Return (X, Y) of the center of cell containing provided text 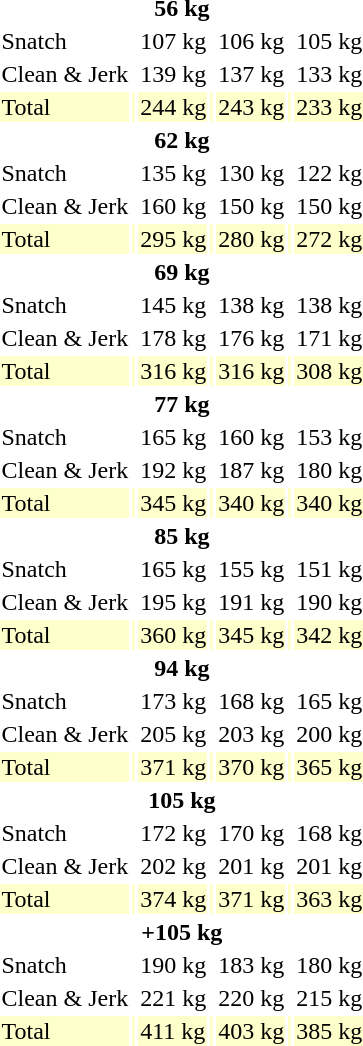
155 kg (252, 569)
173 kg (174, 701)
187 kg (252, 470)
411 kg (174, 1031)
220 kg (252, 998)
107 kg (174, 41)
195 kg (174, 602)
191 kg (252, 602)
145 kg (174, 305)
150 kg (252, 206)
168 kg (252, 701)
137 kg (252, 74)
202 kg (174, 866)
178 kg (174, 338)
172 kg (174, 833)
190 kg (174, 965)
295 kg (174, 239)
176 kg (252, 338)
205 kg (174, 734)
360 kg (174, 635)
403 kg (252, 1031)
340 kg (252, 503)
244 kg (174, 107)
106 kg (252, 41)
170 kg (252, 833)
135 kg (174, 173)
243 kg (252, 107)
130 kg (252, 173)
192 kg (174, 470)
374 kg (174, 899)
203 kg (252, 734)
183 kg (252, 965)
221 kg (174, 998)
280 kg (252, 239)
201 kg (252, 866)
370 kg (252, 767)
139 kg (174, 74)
138 kg (252, 305)
